Pinpoint the cell where the given text exists, returning its (x, y) midpoint coordinate. 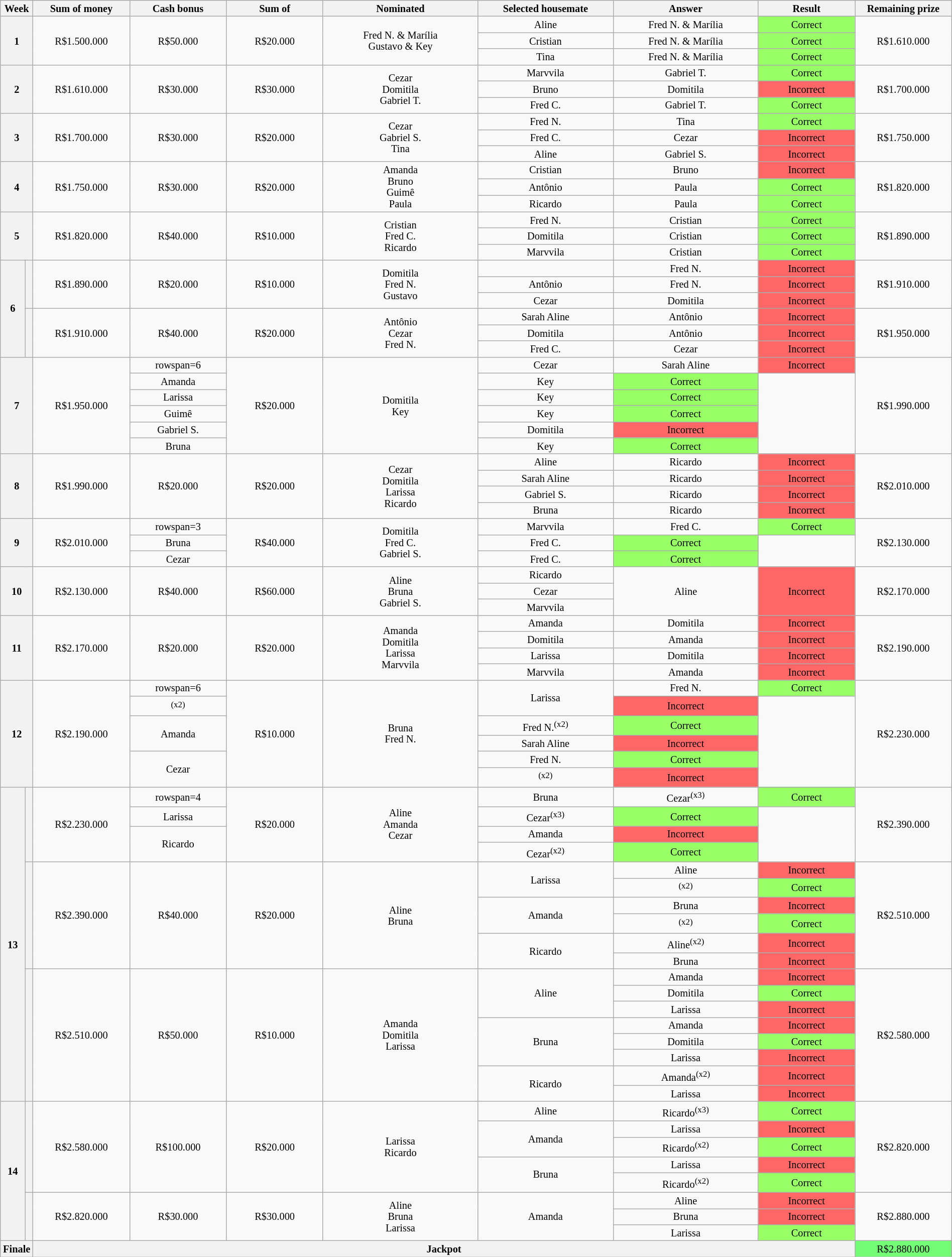
Finale (17, 1248)
LarissaRicardo (400, 1147)
AlineBrunaGabriel S. (400, 591)
8 (17, 486)
3 (17, 137)
DomitilaFred C.Gabriel S. (400, 543)
R$1.500.000 (81, 40)
Sum of money (81, 8)
AlineBruna (400, 915)
AmandaBrunoGuimêPaula (400, 187)
AmandaDomitilaLarissaMarvvila (400, 648)
4 (17, 187)
Answer (686, 8)
CezarDomitilaLarissaRicardo (400, 486)
AlineAmandaCezar (400, 824)
R$100.000 (178, 1147)
10 (17, 591)
Cash bonus (178, 8)
Aline(x2) (686, 943)
DomitilaKey (400, 406)
6 (13, 308)
Result (806, 8)
R$60.000 (275, 591)
14 (13, 1171)
AlineBrunaLarissa (400, 1216)
13 (13, 944)
rowspan=3 (178, 527)
Selected housemate (546, 8)
Week (17, 8)
Fred N.(x2) (546, 725)
DomitilaFred N.Gustavo (400, 284)
1 (17, 40)
5 (17, 236)
rowspan=4 (178, 796)
Ricardo(x3) (686, 1111)
CezarDomitilaGabriel T. (400, 89)
AntônioCezarFred N. (400, 332)
Cezar(x2) (546, 851)
Guimê (178, 413)
7 (17, 406)
9 (17, 543)
Nominated (400, 8)
Sum of (275, 8)
2 (17, 89)
CezarGabriel S.Tina (400, 137)
Fred N. & MaríliaGustavo & Key (400, 40)
AmandaDomitilaLarissa (400, 1035)
Amanda(x2) (686, 1075)
12 (17, 733)
Remaining prize (904, 8)
11 (17, 648)
BrunaFred N. (400, 733)
CristianFred C.Ricardo (400, 236)
Jackpot (444, 1248)
